For the text-containing cell, return its midpoint in [x, y] coordinate format. 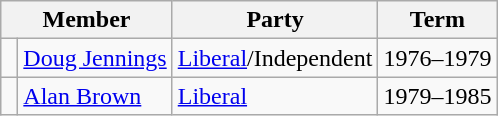
Liberal [275, 96]
Alan Brown [95, 96]
Liberal/Independent [275, 58]
Doug Jennings [95, 58]
Member [86, 20]
1976–1979 [438, 58]
Term [438, 20]
Party [275, 20]
1979–1985 [438, 96]
